Locate the cell with the specified text and output its (x, y) center coordinate. 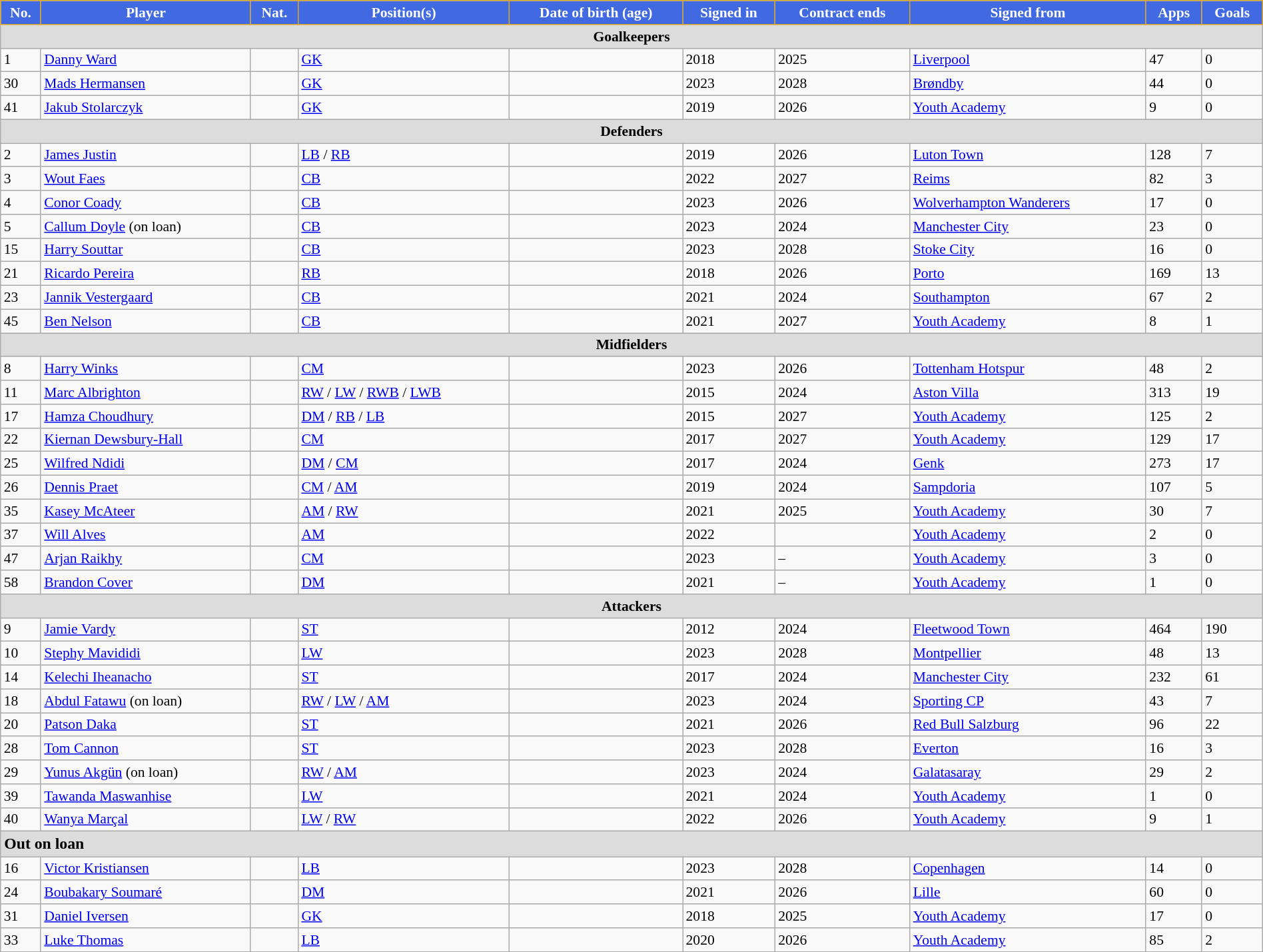
Kasey McAteer (145, 511)
AM / RW (404, 511)
26 (21, 488)
Jannik Vestergaard (145, 298)
Red Bull Salzburg (1029, 725)
Everton (1029, 749)
Position(s) (404, 13)
Attackers (631, 606)
Midfielders (631, 345)
129 (1174, 440)
DM / CM (404, 464)
Jamie Vardy (145, 630)
2012 (729, 630)
31 (21, 916)
LB / RB (404, 155)
Liverpool (1029, 60)
Signed from (1029, 13)
Danny Ward (145, 60)
Daniel Iversen (145, 916)
Genk (1029, 464)
60 (1174, 893)
15 (21, 250)
10 (21, 654)
39 (21, 796)
11 (21, 392)
DM / RB / LB (404, 416)
AM (404, 535)
Apps (1174, 13)
Galatasaray (1029, 772)
Ben Nelson (145, 321)
Kelechi Iheanacho (145, 678)
Wanya Marçal (145, 819)
169 (1174, 274)
33 (21, 940)
Nat. (274, 13)
Tottenham Hotspur (1029, 369)
Sporting CP (1029, 701)
313 (1174, 392)
Patson Daka (145, 725)
190 (1232, 630)
45 (21, 321)
RW / AM (404, 772)
RW / LW / RWB / LWB (404, 392)
James Justin (145, 155)
4 (21, 203)
Aston Villa (1029, 392)
19 (1232, 392)
464 (1174, 630)
RW / LW / AM (404, 701)
20 (21, 725)
Montpellier (1029, 654)
Arjan Raikhy (145, 559)
107 (1174, 488)
Reims (1029, 179)
Lille (1029, 893)
Stoke City (1029, 250)
Tom Cannon (145, 749)
LW / RW (404, 819)
67 (1174, 298)
CM / AM (404, 488)
58 (21, 582)
Stephy Mavididi (145, 654)
Copenhagen (1029, 869)
Wolverhampton Wanderers (1029, 203)
Goals (1232, 13)
Wout Faes (145, 179)
41 (21, 108)
Contract ends (842, 13)
Callum Doyle (on loan) (145, 227)
Defenders (631, 131)
Boubakary Soumaré (145, 893)
Mads Hermansen (145, 84)
21 (21, 274)
Luton Town (1029, 155)
232 (1174, 678)
128 (1174, 155)
Harry Souttar (145, 250)
Brandon Cover (145, 582)
Kiernan Dewsbury-Hall (145, 440)
Fleetwood Town (1029, 630)
37 (21, 535)
Player (145, 13)
40 (21, 819)
Southampton (1029, 298)
Hamza Choudhury (145, 416)
Out on loan (631, 844)
Brøndby (1029, 84)
RB (404, 274)
Will Alves (145, 535)
96 (1174, 725)
125 (1174, 416)
Wilfred Ndidi (145, 464)
Abdul Fatawu (on loan) (145, 701)
28 (21, 749)
Porto (1029, 274)
61 (1232, 678)
Marc Albrighton (145, 392)
Goalkeepers (631, 37)
Ricardo Pereira (145, 274)
85 (1174, 940)
25 (21, 464)
Jakub Stolarczyk (145, 108)
No. (21, 13)
18 (21, 701)
43 (1174, 701)
Dennis Praet (145, 488)
Harry Winks (145, 369)
Signed in (729, 13)
2020 (729, 940)
273 (1174, 464)
Date of birth (age) (596, 13)
35 (21, 511)
24 (21, 893)
Yunus Akgün (on loan) (145, 772)
Conor Coady (145, 203)
Sampdoria (1029, 488)
Luke Thomas (145, 940)
82 (1174, 179)
Victor Kristiansen (145, 869)
Tawanda Maswanhise (145, 796)
44 (1174, 84)
